Output the (x, y) coordinate of the center of the cell containing the given text.  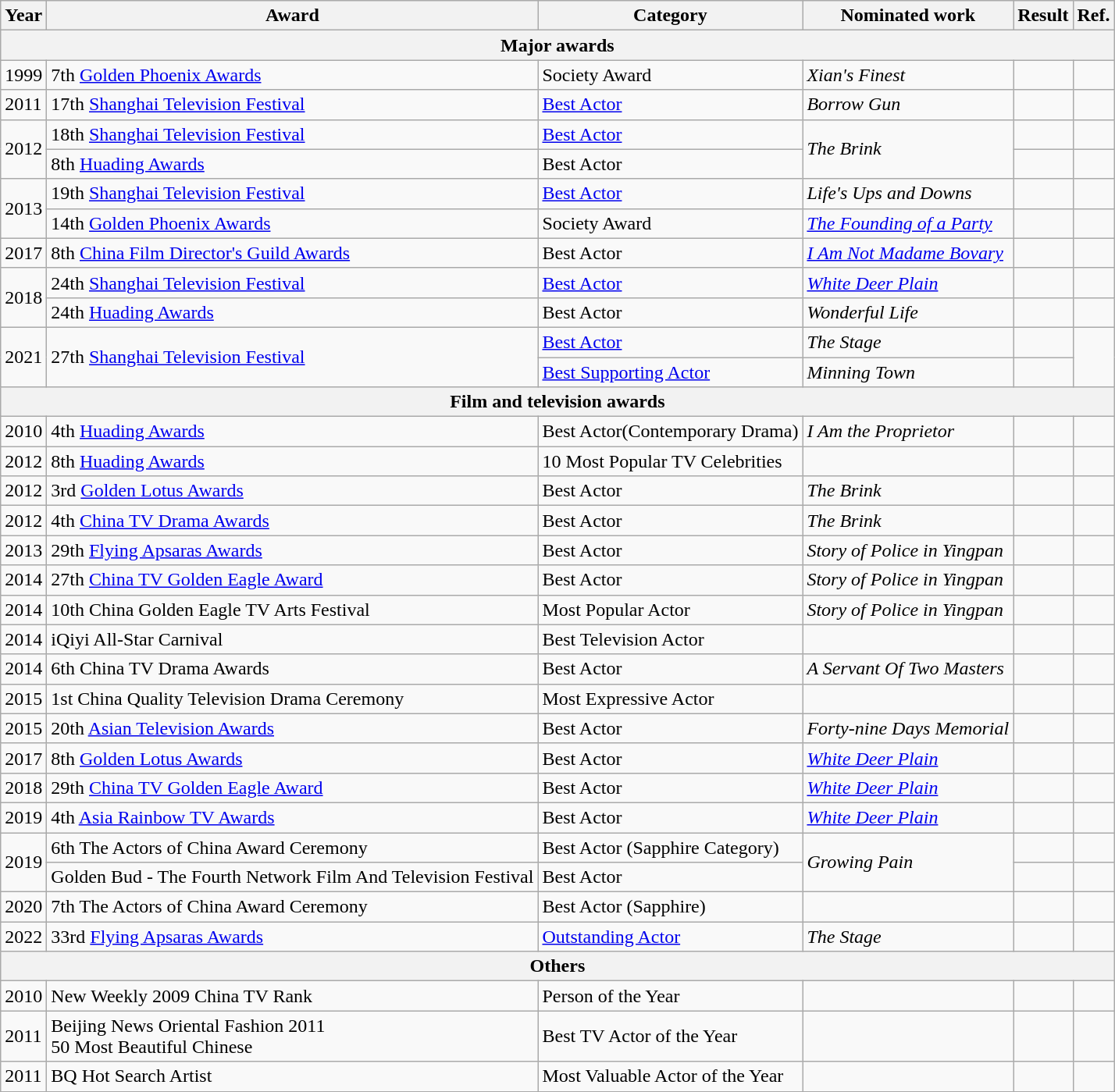
A Servant Of Two Masters (908, 669)
Best Actor(Contemporary Drama) (670, 432)
Year (23, 16)
2021 (23, 357)
1st China Quality Television Drama Ceremony (292, 699)
Best Actor (Sapphire Category) (670, 847)
Most Popular Actor (670, 610)
19th Shanghai Television Festival (292, 194)
14th Golden Phoenix Awards (292, 223)
BQ Hot Search Artist (292, 1076)
I Am the Proprietor (908, 432)
Outstanding Actor (670, 937)
18th Shanghai Television Festival (292, 134)
Result (1043, 16)
7th The Actors of China Award Ceremony (292, 907)
Minning Town (908, 372)
Best Television Actor (670, 639)
33rd Flying Apsaras Awards (292, 937)
29th Flying Apsaras Awards (292, 550)
Category (670, 16)
Nominated work (908, 16)
Xian's Finest (908, 75)
New Weekly 2009 China TV Rank (292, 996)
Most Expressive Actor (670, 699)
24th Shanghai Television Festival (292, 283)
20th Asian Television Awards (292, 728)
iQiyi All-Star Carnival (292, 639)
Beijing News Oriental Fashion 201150 Most Beautiful Chinese (292, 1037)
27th Shanghai Television Festival (292, 357)
27th China TV Golden Eagle Award (292, 580)
10th China Golden Eagle TV Arts Festival (292, 610)
Borrow Gun (908, 105)
Best Supporting Actor (670, 372)
Best Actor (Sapphire) (670, 907)
Forty-nine Days Memorial (908, 728)
4th Asia Rainbow TV Awards (292, 817)
Wonderful Life (908, 312)
Others (557, 966)
6th China TV Drama Awards (292, 669)
24th Huading Awards (292, 312)
Best TV Actor of the Year (670, 1037)
6th The Actors of China Award Ceremony (292, 847)
7th Golden Phoenix Awards (292, 75)
Golden Bud - The Fourth Network Film And Television Festival (292, 877)
Growing Pain (908, 862)
Major awards (557, 45)
Person of the Year (670, 996)
The Founding of a Party (908, 223)
4th China TV Drama Awards (292, 521)
2022 (23, 937)
4th Huading Awards (292, 432)
Award (292, 16)
8th China Film Director's Guild Awards (292, 253)
I Am Not Madame Bovary (908, 253)
8th Golden Lotus Awards (292, 758)
29th China TV Golden Eagle Award (292, 788)
Film and television awards (557, 402)
10 Most Popular TV Celebrities (670, 461)
Most Valuable Actor of the Year (670, 1076)
Ref. (1093, 16)
Life's Ups and Downs (908, 194)
1999 (23, 75)
17th Shanghai Television Festival (292, 105)
2020 (23, 907)
3rd Golden Lotus Awards (292, 491)
